Output the [X, Y] coordinate of the center of the cell containing the given text.  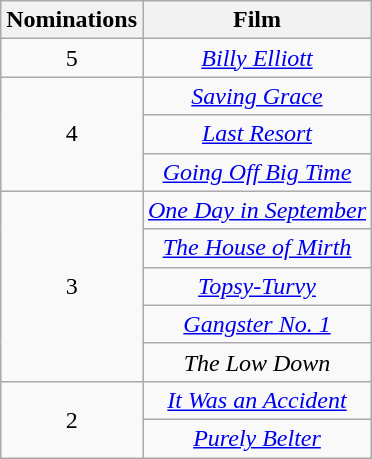
3 [72, 286]
Nominations [72, 20]
Going Off Big Time [256, 172]
2 [72, 419]
The Low Down [256, 362]
Billy Elliott [256, 58]
4 [72, 134]
One Day in September [256, 210]
The House of Mirth [256, 248]
Topsy-Turvy [256, 286]
Gangster No. 1 [256, 324]
5 [72, 58]
Purely Belter [256, 438]
Film [256, 20]
Last Resort [256, 134]
It Was an Accident [256, 400]
Saving Grace [256, 96]
